Return [x, y] of the center of cell containing provided text 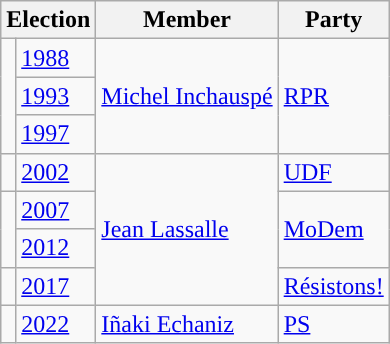
RPR [334, 96]
UDF [334, 172]
1988 [56, 58]
2017 [56, 286]
Election [48, 20]
2022 [56, 324]
Résistons! [334, 286]
Michel Inchauspé [187, 96]
1997 [56, 134]
2002 [56, 172]
MoDem [334, 229]
PS [334, 324]
2012 [56, 248]
Jean Lassalle [187, 229]
Member [187, 20]
Party [334, 20]
Iñaki Echaniz [187, 324]
2007 [56, 210]
1993 [56, 96]
